From the cell containing the given text, extract its center point as [x, y] coordinate. 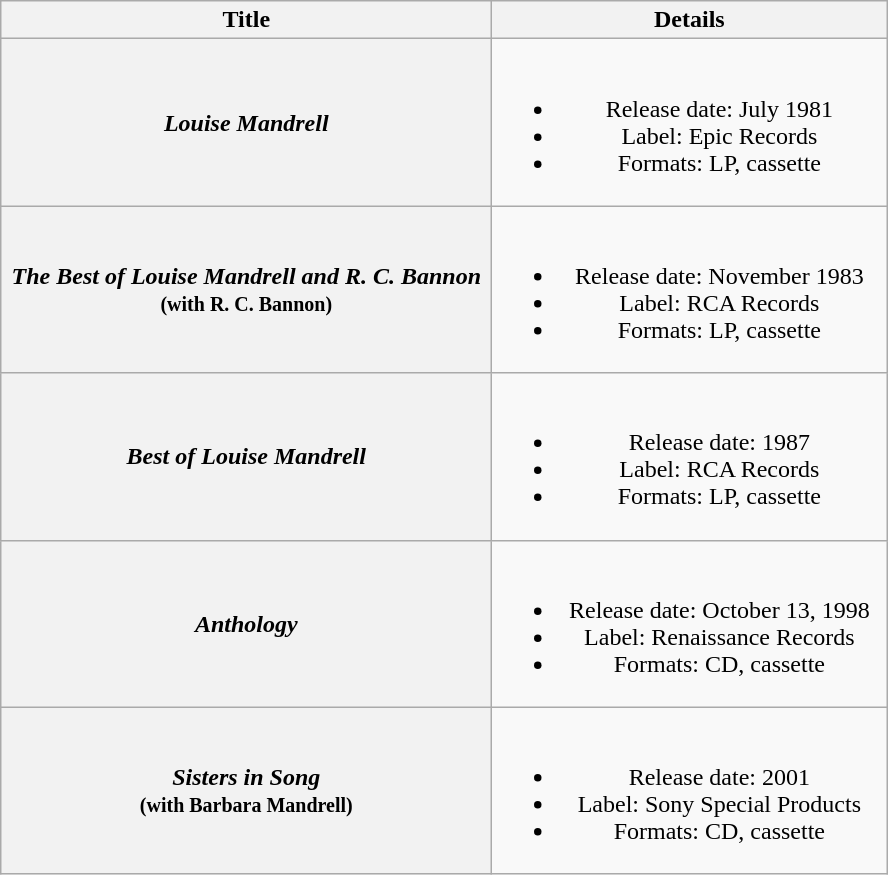
Details [690, 20]
Release date: July 1981Label: Epic RecordsFormats: LP, cassette [690, 122]
Release date: 2001Label: Sony Special ProductsFormats: CD, cassette [690, 790]
Title [246, 20]
Sisters in Song(with Barbara Mandrell) [246, 790]
Best of Louise Mandrell [246, 456]
Release date: October 13, 1998Label: Renaissance RecordsFormats: CD, cassette [690, 624]
Release date: November 1983Label: RCA RecordsFormats: LP, cassette [690, 290]
Louise Mandrell [246, 122]
Anthology [246, 624]
The Best of Louise Mandrell and R. C. Bannon(with R. C. Bannon) [246, 290]
Release date: 1987Label: RCA RecordsFormats: LP, cassette [690, 456]
